Search for the cell housing the specified text and yield its (X, Y) center coordinate. 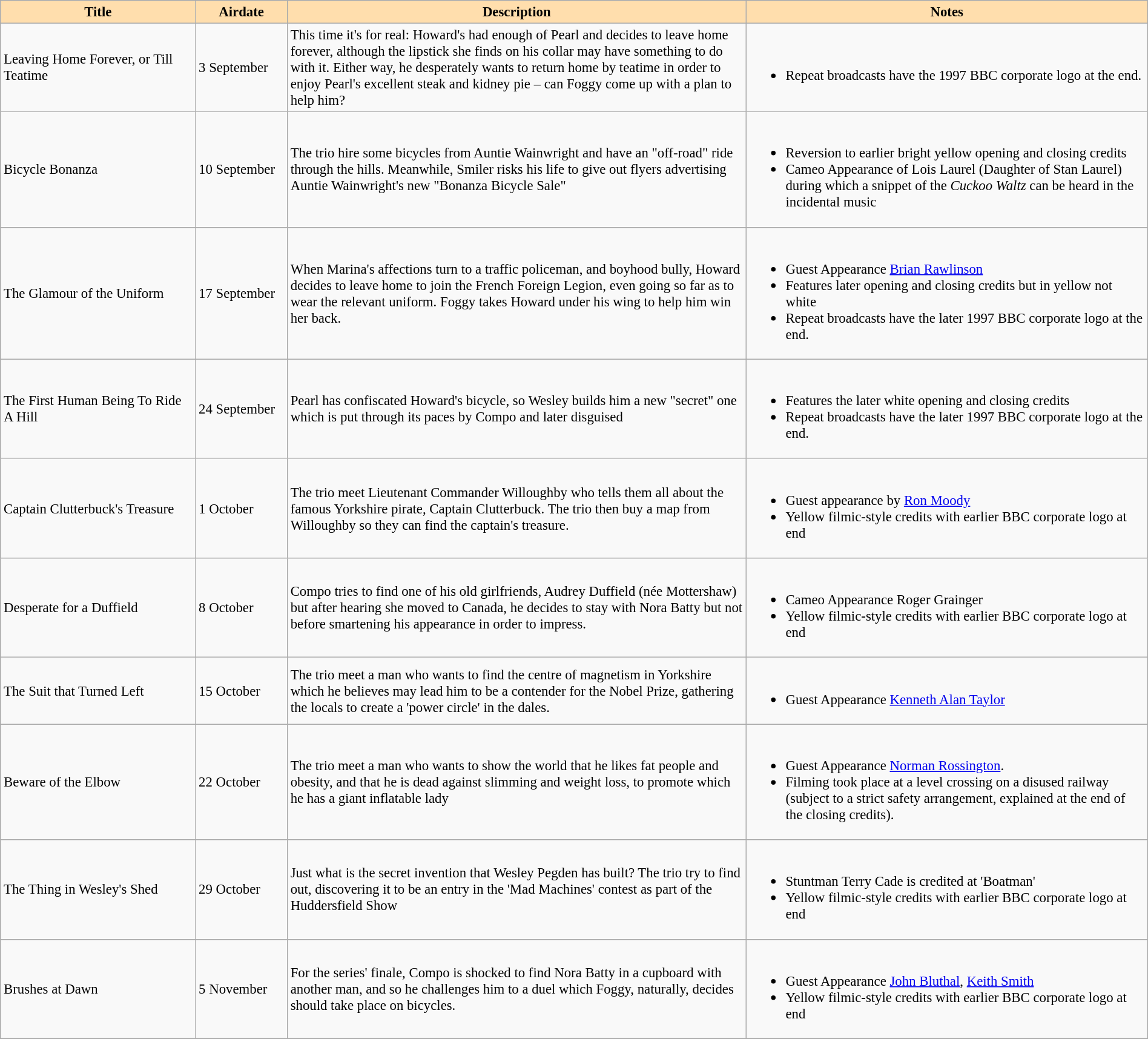
The First Human Being To Ride A Hill (98, 409)
8 October (242, 608)
Captain Clutterbuck's Treasure (98, 509)
Leaving Home Forever, or Till Teatime (98, 68)
Guest Appearance John Bluthal, Keith SmithYellow filmic-style credits with earlier BBC corporate logo at end (947, 989)
17 September (242, 293)
Guest appearance by Ron MoodyYellow filmic-style credits with earlier BBC corporate logo at end (947, 509)
24 September (242, 409)
The Suit that Turned Left (98, 691)
5 November (242, 989)
The Thing in Wesley's Shed (98, 889)
10 September (242, 170)
Guest Appearance Kenneth Alan Taylor (947, 691)
22 October (242, 782)
Features the later white opening and closing creditsRepeat broadcasts have the later 1997 BBC corporate logo at the end. (947, 409)
Notes (947, 12)
Brushes at Dawn (98, 989)
The Glamour of the Uniform (98, 293)
Repeat broadcasts have the 1997 BBC corporate logo at the end. (947, 68)
Title (98, 12)
Bicycle Bonanza (98, 170)
3 September (242, 68)
15 October (242, 691)
1 October (242, 509)
Description (516, 12)
Desperate for a Duffield (98, 608)
Beware of the Elbow (98, 782)
Stuntman Terry Cade is credited at 'Boatman'Yellow filmic-style credits with earlier BBC corporate logo at end (947, 889)
Cameo Appearance Roger GraingerYellow filmic-style credits with earlier BBC corporate logo at end (947, 608)
Pearl has confiscated Howard's bicycle, so Wesley builds him a new "secret" one which is put through its paces by Compo and later disguised (516, 409)
Airdate (242, 12)
29 October (242, 889)
